Return the (x, y) coordinate for the center point of the cell that contains the specified text.  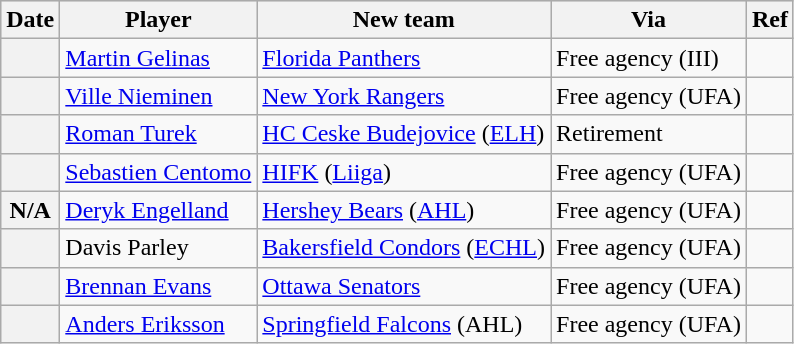
Date (30, 20)
Via (649, 20)
Springfield Falcons (AHL) (404, 324)
Deryk Engelland (158, 210)
HIFK (Liiga) (404, 172)
Davis Parley (158, 248)
New team (404, 20)
Martin Gelinas (158, 58)
Anders Eriksson (158, 324)
Player (158, 20)
Sebastien Centomo (158, 172)
Hershey Bears (AHL) (404, 210)
N/A (30, 210)
Free agency (III) (649, 58)
Ref (770, 20)
Florida Panthers (404, 58)
Brennan Evans (158, 286)
Bakersfield Condors (ECHL) (404, 248)
Ville Nieminen (158, 96)
Ottawa Senators (404, 286)
HC Ceske Budejovice (ELH) (404, 134)
New York Rangers (404, 96)
Roman Turek (158, 134)
Retirement (649, 134)
